Determine the (X, Y) coordinate at the center of the cell enclosing the given text.  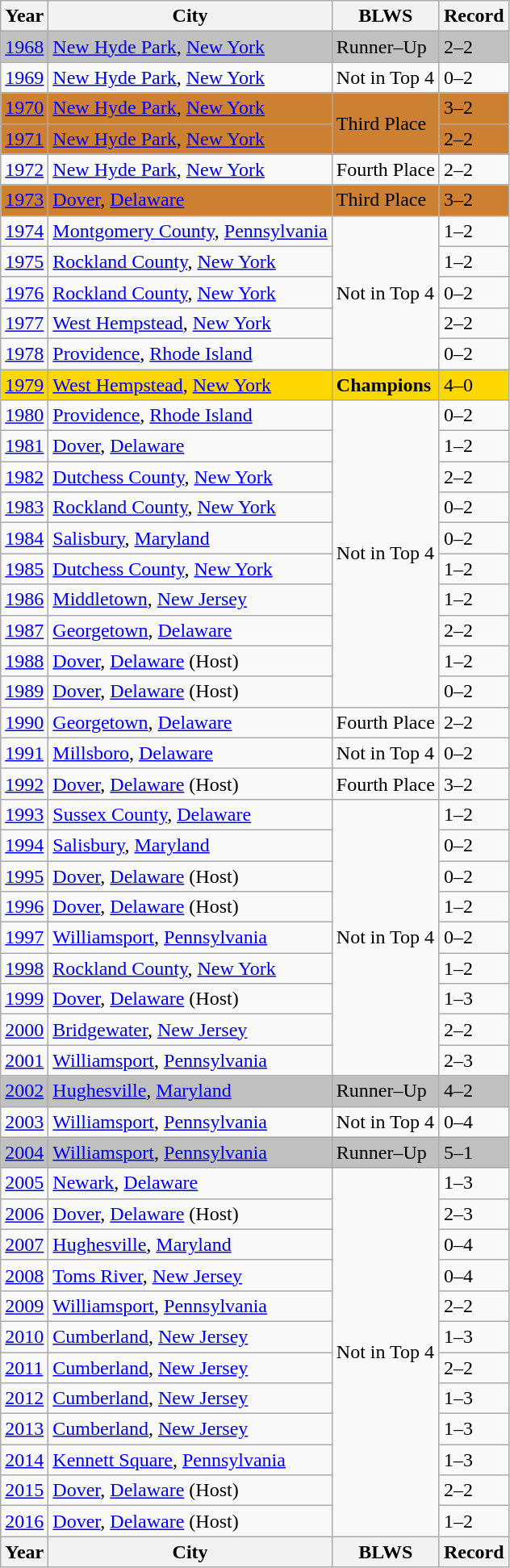
2001 (24, 1060)
1980 (24, 416)
1979 (24, 385)
Toms River, New Jersey (190, 1275)
1997 (24, 938)
Montgomery County, Pennsylvania (190, 231)
1990 (24, 722)
1989 (24, 692)
Middletown, New Jersey (190, 600)
Champions (386, 385)
1987 (24, 630)
2012 (24, 1399)
Kennett Square, Pennsylvania (190, 1460)
2014 (24, 1460)
1985 (24, 569)
2005 (24, 1183)
1995 (24, 876)
1993 (24, 814)
2011 (24, 1368)
Sussex County, Delaware (190, 814)
Newark, Delaware (190, 1183)
1969 (24, 77)
1977 (24, 323)
1988 (24, 661)
2006 (24, 1214)
1970 (24, 108)
2013 (24, 1429)
1976 (24, 292)
2003 (24, 1122)
1998 (24, 968)
1971 (24, 139)
2000 (24, 1030)
2010 (24, 1336)
1968 (24, 47)
1974 (24, 231)
Millsboro, Delaware (190, 753)
1999 (24, 999)
1982 (24, 477)
1992 (24, 784)
2004 (24, 1152)
2016 (24, 1521)
Bridgewater, New Jersey (190, 1030)
1991 (24, 753)
2002 (24, 1091)
1972 (24, 169)
2007 (24, 1244)
5–1 (474, 1152)
1996 (24, 907)
2009 (24, 1306)
4–0 (474, 385)
1994 (24, 845)
4–2 (474, 1091)
1986 (24, 600)
2008 (24, 1275)
1978 (24, 353)
1983 (24, 508)
1973 (24, 200)
1975 (24, 261)
1984 (24, 538)
2015 (24, 1491)
1981 (24, 446)
